Provide the (X, Y) coordinate of the cell's center where the given text is located.  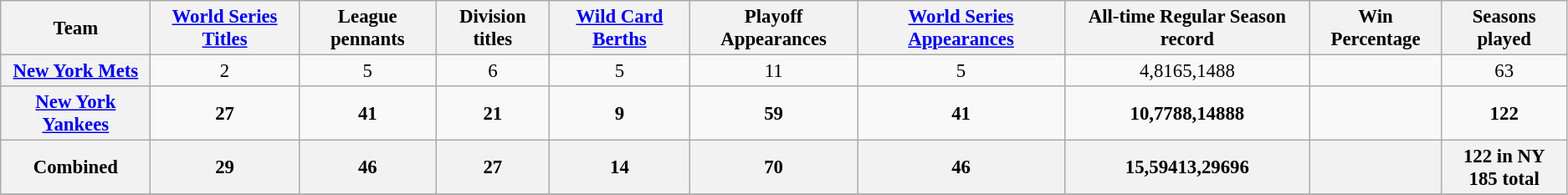
59 (774, 114)
Seasons played (1504, 28)
World Series Appearances (961, 28)
6 (492, 71)
World Series Titles (224, 28)
League pennants (367, 28)
Combined (75, 167)
New York Yankees (75, 114)
9 (619, 114)
122 in NY185 total (1504, 167)
15,59413,29696 (1186, 167)
14 (619, 167)
29 (224, 167)
2 (224, 71)
All-time Regular Season record (1186, 28)
10,7788,14888 (1186, 114)
70 (774, 167)
Wild Card Berths (619, 28)
122 (1504, 114)
Playoff Appearances (774, 28)
New York Mets (75, 71)
63 (1504, 71)
11 (774, 71)
4,8165,1488 (1186, 71)
Team (75, 28)
Win Percentage (1376, 28)
Division titles (492, 28)
21 (492, 114)
